Pinpoint the cell where the given text exists, returning its [x, y] midpoint coordinate. 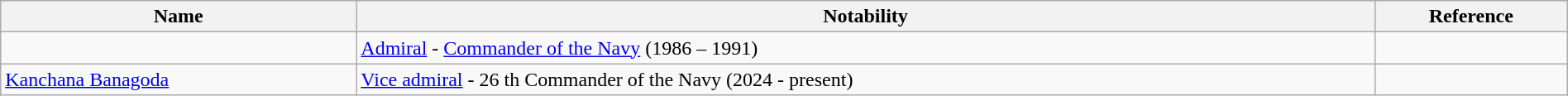
Admiral - Commander of the Navy (1986 – 1991) [865, 48]
Vice admiral - 26 th Commander of the Navy (2024 - present) [865, 79]
Notability [865, 17]
Kanchana Banagoda [179, 79]
Reference [1470, 17]
Name [179, 17]
